Identify which cell holds the provided text, then report its [x, y] central coordinate. 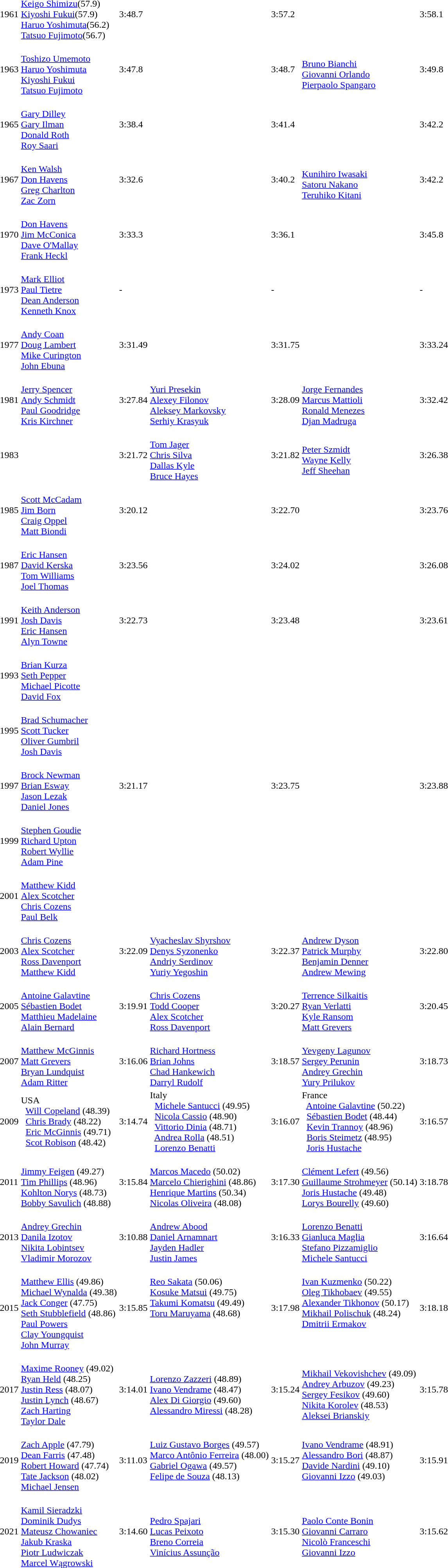
Bruno BianchiGiovanni OrlandoPierpaolo Spangaro [360, 69]
Brock NewmanBrian EswayJason LezakDaniel Jones [69, 786]
Zach Apple (47.79)Dean Farris (47.48)Robert Howard (47.74)Tate Jackson (48.02)Michael Jensen [69, 1460]
3:38.4 [133, 124]
3:22.73 [133, 620]
Andrew AboodDaniel ArnamnartJayden HadlerJustin James [210, 1237]
3:20.27 [285, 1006]
Ken WalshDon HavensGreg CharltonZac Zorn [69, 179]
Kunihiro IwasakiSatoru NakanoTeruhiko Kitani [360, 179]
Jerry SpencerAndy SchmidtPaul GoodridgeKris Kirchner [69, 400]
3:23.75 [285, 786]
3:27.84 [133, 400]
3:17.30 [285, 1182]
Andrey GrechinDanila IzotovNikita LobintsevVladimir Morozov [69, 1237]
3:23.56 [133, 565]
3:20.12 [133, 510]
3:22.37 [285, 951]
3:36.1 [285, 234]
Lorenzo BenattiGianluca MagliaStefano PizzamiglioMichele Santucci [360, 1237]
3:41.4 [285, 124]
Eric HansenDavid KerskaTom WilliamsJoel Thomas [69, 565]
3:48.7 [285, 69]
Mark ElliotPaul TietreDean AndersonKenneth Knox [69, 290]
Peter SzmidtWayne KellyJeff Sheehan [360, 455]
3:33.3 [133, 234]
Lorenzo Zazzeri (48.89)Ivano Vendrame (48.47)Alex Di Giorgio (49.60)Alessandro Miressi (48.28) [210, 1389]
Brad SchumacherScott TuckerOliver GumbrilJosh Davis [69, 730]
Maxime Rooney (49.02)Ryan Held (48.25)Justin Ress (48.07)Justin Lynch (48.67)Zach Harting Taylor Dale [69, 1389]
Yuri PresekinAlexey FilonovAleksey MarkovskySerhiy Krasyuk [210, 400]
Vyacheslav ShyrshovDenys SyzonenkoAndriy SerdinovYuriy Yegoshin [210, 951]
3:22.09 [133, 951]
Richard HortnessBrian JohnsChad HankewichDarryl Rudolf [210, 1061]
Toshizo UmemotoHaruo YoshimutaKiyoshi FukuiTatsuo Fujimoto [69, 69]
3:40.2 [285, 179]
3:32.6 [133, 179]
3:11.03 [133, 1460]
3:19.91 [133, 1006]
Jimmy Feigen (49.27)Tim Phillips (48.96)Kohlton Norys (48.73) Bobby Savulich (48.88) [69, 1182]
3:24.02 [285, 565]
3:21.17 [133, 786]
3:10.88 [133, 1237]
Matthew McGinnisMatt GreversBryan LundquistAdam Ritter [69, 1061]
Scott McCadamJim BornCraig OppelMatt Biondi [69, 510]
3:16.33 [285, 1237]
Stephen GoudieRichard UptonRobert WyllieAdam Pine [69, 841]
3:15.24 [285, 1389]
3:14.01 [133, 1389]
Matthew Ellis (49.86)Michael Wynalda (49.38)Jack Conger (47.75)Seth Stubblefield (48.86)Paul PowersClay YoungquistJohn Murray [69, 1308]
Italy Michele Santucci (49.95) Nicola Cassio (48.90) Vittorio Dinia (48.71) Andrea Rolla (48.51) Lorenzo Benatti [210, 1122]
Keith AndersonJosh DavisEric HansenAlyn Towne [69, 620]
Terrence SilkaitisRyan VerlattiKyle RansomMatt Grevers [360, 1006]
3:21.72 [133, 455]
Brian KurzaSeth PepperMichael PicotteDavid Fox [69, 675]
Chris CozensAlex ScotcherRoss DavenportMatthew Kidd [69, 951]
Luiz Gustavo Borges (49.57)Marco Antônio Ferreira (48.00)Gabriel Ogawa (49.57)Felipe de Souza (48.13) [210, 1460]
Yevgeny LagunovSergey PeruninAndrey GrechinYury Prilukov [360, 1061]
Ivano Vendrame (48.91)Alessandro Bori (48.87)Davide Nardini (49.10)Giovanni Izzo (49.03) [360, 1460]
3:15.27 [285, 1460]
Ivan Kuzmenko (50.22)Oleg Tikhobaev (49.55)Alexander Tikhonov (50.17)Mikhail Polischuk (48.24)Dmitrii Ermakov [360, 1308]
Marcos Macedo (50.02) Marcelo Chierighini (48.86) Henrique Martins (50.34) Nicolas Oliveira (48.08) [210, 1182]
3:28.09 [285, 400]
3:47.8 [133, 69]
3:31.75 [285, 345]
Andy CoanDoug LambertMike CuringtonJohn Ebuna [69, 345]
3:21.82 [285, 455]
Clément Lefert (49.56) Guillaume Strohmeyer (50.14) Joris Hustache (49.48) Lorys Bourelly (49.60) [360, 1182]
Antoine GalavtineSébastien BodetMatthieu MadelaineAlain Bernard [69, 1006]
Andrew DysonPatrick MurphyBenjamin DennerAndrew Mewing [360, 951]
Gary DilleyGary IlmanDonald RothRoy Saari [69, 124]
Mikhail Vekovishchev (49.09)Andrey Arbuzov (49.23)Sergey Fesikov (49.60)Nikita Korolev (48.53)Aleksei Brianskiy [360, 1389]
3:14.74 [133, 1122]
3:17.98 [285, 1308]
Tom JagerChris SilvaDallas KyleBruce Hayes [210, 455]
Matthew KiddAlex ScotcherChris CozensPaul Belk [69, 896]
Chris CozensTodd CooperAlex ScotcherRoss Davenport [210, 1006]
3:23.48 [285, 620]
3:18.57 [285, 1061]
USA Will Copeland (48.39) Chris Brady (48.22) Eric McGinnis (49.71) Scot Robison (48.42) [69, 1122]
Reo Sakata (50.06)Kosuke Matsui (49.75)Takumi Komatsu (49.49)Toru Maruyama (48.68) [210, 1308]
3:15.85 [133, 1308]
3:15.84 [133, 1182]
France Antoine Galavtine (50.22) Sébastien Bodet (48.44) Kevin Trannoy (48.96) Boris Steimetz (48.95) Joris Hustache [360, 1122]
3:16.07 [285, 1122]
Jorge FernandesMarcus MattioliRonald MenezesDjan Madruga [360, 400]
3:31.49 [133, 345]
3:22.70 [285, 510]
Don HavensJim McConicaDave O'MallayFrank Heckl [69, 234]
3:16.06 [133, 1061]
